Scan for the cell matching the given text and deliver its [x, y] coordinate at center. 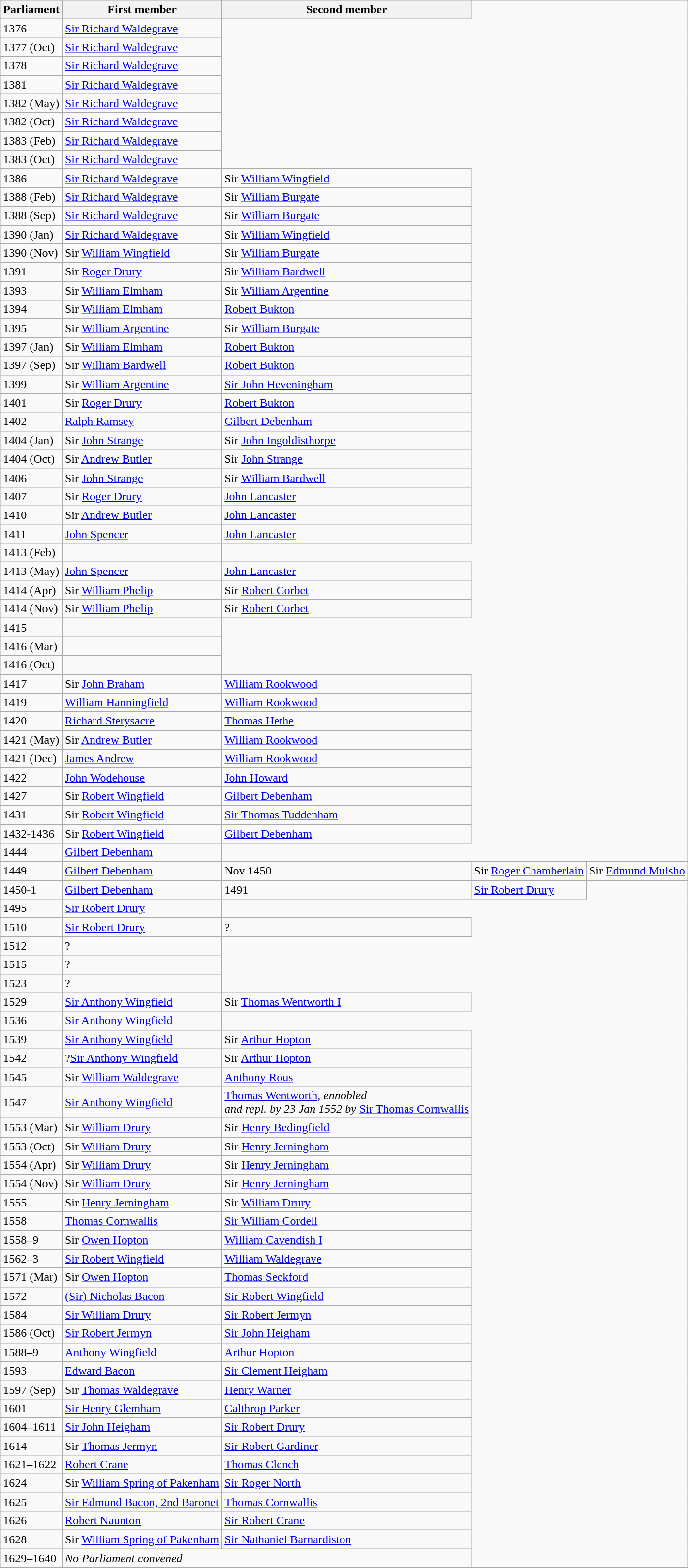
Thomas Seckford [346, 1277]
1547 [31, 1102]
1378 [31, 66]
Sir Thomas Tuddenham [346, 814]
1431 [31, 814]
Richard Sterysacre [142, 721]
Sir Roger North [346, 1483]
William Waldegrave [346, 1259]
Sir Thomas Jermyn [142, 1446]
1593 [31, 1371]
1555 [31, 1203]
1390 (Jan) [31, 235]
No Parliament convened [267, 1558]
1626 [31, 1521]
1427 [31, 796]
John Wodehouse [142, 777]
1391 [31, 272]
1376 [31, 29]
1416 (Mar) [31, 646]
Sir William Waldegrave [142, 1077]
Anthony Wingfield [142, 1352]
1413 (May) [31, 572]
1421 (Dec) [31, 758]
1625 [31, 1502]
1401 [31, 403]
1542 [31, 1058]
Nov 1450 [346, 871]
1390 (Nov) [31, 253]
1383 (Oct) [31, 159]
Sir John Ingoldisthorpe [346, 440]
1523 [31, 983]
1382 (Oct) [31, 122]
Robert Crane [142, 1465]
1416 (Oct) [31, 665]
Henry Warner [346, 1389]
Sir Clement Heigham [346, 1371]
1421 (May) [31, 740]
1399 [31, 384]
1629–1640 [31, 1558]
Thomas Clench [346, 1465]
1386 [31, 178]
William Cavendish I [346, 1240]
Sir Henry Bedingfield [346, 1127]
First member [142, 10]
1536 [31, 1021]
Sir Henry Glemham [142, 1408]
1407 [31, 496]
Robert Naunton [142, 1521]
John Howard [346, 777]
1562–3 [31, 1259]
1545 [31, 1077]
1377 (Oct) [31, 47]
1383 (Feb) [31, 141]
1419 [31, 702]
1410 [31, 515]
1402 [31, 422]
1388 (Sep) [31, 215]
1393 [31, 291]
1444 [31, 852]
1512 [31, 946]
Parliament [31, 10]
1388 (Feb) [31, 197]
1604–1611 [31, 1427]
1601 [31, 1408]
(Sir) Nicholas Bacon [142, 1296]
1558–9 [31, 1240]
?Sir Anthony Wingfield [142, 1058]
1394 [31, 309]
1420 [31, 721]
William Hanningfield [142, 702]
1553 (Mar) [31, 1127]
1417 [31, 684]
Calthrop Parker [346, 1408]
Sir William Cordell [346, 1221]
1422 [31, 777]
1411 [31, 534]
Anthony Rous [346, 1077]
1554 (Nov) [31, 1184]
Edward Bacon [142, 1371]
Sir Nathaniel Barnardiston [346, 1539]
1624 [31, 1483]
1553 (Oct) [31, 1146]
1614 [31, 1446]
Ralph Ramsey [142, 422]
1397 (Sep) [31, 365]
Thomas Hethe [346, 721]
Sir Edmund Mulsho [637, 871]
James Andrew [142, 758]
Sir Robert Gardiner [346, 1446]
1628 [31, 1539]
Sir Robert Crane [346, 1521]
1621–1622 [31, 1465]
1406 [31, 478]
Second member [346, 10]
Sir Edmund Bacon, 2nd Baronet [142, 1502]
1414 (Apr) [31, 590]
1597 (Sep) [31, 1389]
1432-1436 [31, 834]
1381 [31, 85]
1584 [31, 1315]
1413 (Feb) [31, 553]
Sir Thomas Waldegrave [142, 1389]
1382 (May) [31, 103]
Sir Thomas Wentworth I [346, 1002]
Sir John Braham [142, 684]
1395 [31, 328]
1404 (Jan) [31, 440]
1539 [31, 1039]
1449 [31, 871]
1515 [31, 965]
1414 (Nov) [31, 609]
1572 [31, 1296]
1558 [31, 1221]
1495 [31, 908]
1554 (Apr) [31, 1165]
1510 [31, 927]
1450-1 [31, 890]
1571 (Mar) [31, 1277]
1415 [31, 628]
Arthur Hopton [346, 1352]
Thomas Wentworth, ennobled and repl. by 23 Jan 1552 by Sir Thomas Cornwallis [346, 1102]
1491 [346, 890]
1404 (Oct) [31, 459]
1586 (Oct) [31, 1333]
1588–9 [31, 1352]
Sir John Heveningham [346, 384]
Sir Roger Chamberlain [529, 871]
1397 (Jan) [31, 347]
1529 [31, 1002]
